Output the (X, Y) coordinate of the center of the cell containing the given text.  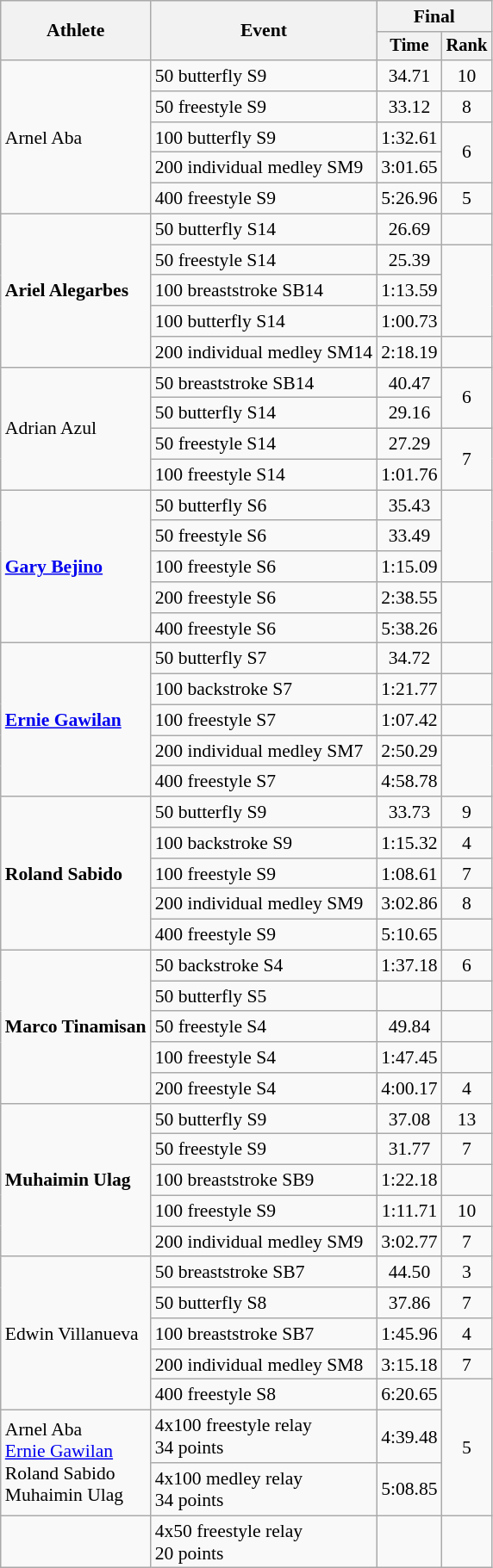
13 (467, 1119)
400 freestyle S6 (264, 629)
400 freestyle S7 (264, 782)
3:02.86 (409, 904)
100 backstroke S7 (264, 690)
Event (264, 31)
50 freestyle S4 (264, 1027)
50 breaststroke SB14 (264, 383)
100 breaststroke SB14 (264, 291)
1:07.42 (409, 721)
33.12 (409, 107)
Athlete (76, 31)
50 butterfly S6 (264, 505)
1:13.59 (409, 291)
200 individual medley SM8 (264, 1365)
29.16 (409, 413)
3:02.77 (409, 1242)
33.73 (409, 812)
50 butterfly S5 (264, 996)
200 freestyle S6 (264, 598)
1:08.61 (409, 874)
27.29 (409, 444)
50 butterfly S8 (264, 1303)
1:15.32 (409, 843)
50 butterfly S7 (264, 659)
200 individual medley SM7 (264, 751)
49.84 (409, 1027)
1:45.96 (409, 1334)
3:15.18 (409, 1365)
9 (467, 812)
1:32.61 (409, 138)
Arnel AbaErnie GawilanRoland SabidoMuhaimin Ulag (76, 1463)
Final (434, 16)
3:01.65 (409, 168)
400 freestyle S8 (264, 1395)
50 backstroke S4 (264, 966)
26.69 (409, 230)
1:15.09 (409, 567)
50 breaststroke SB7 (264, 1273)
37.86 (409, 1303)
2:38.55 (409, 598)
Gary Bejino (76, 567)
100 freestyle S14 (264, 475)
4:00.17 (409, 1088)
50 freestyle S6 (264, 536)
100 breaststroke SB9 (264, 1181)
200 freestyle S4 (264, 1088)
6:20.65 (409, 1395)
5:08.85 (409, 1490)
100 freestyle S7 (264, 721)
200 individual medley SM14 (264, 352)
5:10.65 (409, 935)
Ernie Gawilan (76, 720)
37.08 (409, 1119)
Roland Sabido (76, 873)
Arnel Aba (76, 137)
100 butterfly S9 (264, 138)
100 backstroke S9 (264, 843)
33.49 (409, 536)
Ariel Alegarbes (76, 291)
34.71 (409, 76)
100 freestyle S6 (264, 567)
1:22.18 (409, 1181)
31.77 (409, 1150)
35.43 (409, 505)
1:11.71 (409, 1212)
4x100 freestyle relay34 points (264, 1436)
100 freestyle S4 (264, 1057)
4x100 medley relay34 points (264, 1490)
1:47.45 (409, 1057)
100 butterfly S14 (264, 321)
25.39 (409, 260)
100 breaststroke SB7 (264, 1334)
2:50.29 (409, 751)
1:01.76 (409, 475)
2:18.19 (409, 352)
Rank (467, 46)
1:00.73 (409, 321)
Marco Tinamisan (76, 1027)
34.72 (409, 659)
Adrian Azul (76, 429)
1:37.18 (409, 966)
5:26.96 (409, 199)
44.50 (409, 1273)
Edwin Villanueva (76, 1334)
40.47 (409, 383)
3 (467, 1273)
4:39.48 (409, 1436)
Time (409, 46)
5:38.26 (409, 629)
Muhaimin Ulag (76, 1181)
4:58.78 (409, 782)
1:21.77 (409, 690)
4x50 freestyle relay20 points (264, 1541)
